Return the [x, y] coordinate for the center point of the cell that contains the specified text.  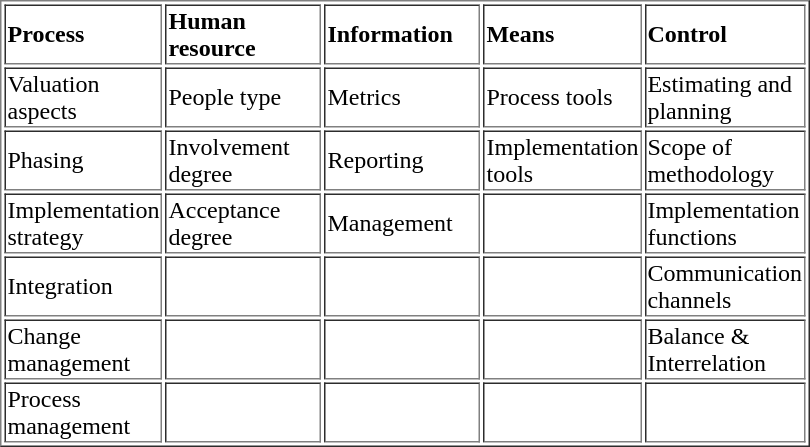
Process tools [562, 98]
Phasing [83, 160]
Process [83, 34]
Balance & Interrelation [724, 350]
Scope of methodology [724, 160]
People type [243, 98]
Implementation strategy [83, 224]
Information [402, 34]
Acceptance degree [243, 224]
Metrics [402, 98]
Implementation tools [562, 160]
Means [562, 34]
Change management [83, 350]
Control [724, 34]
Management [402, 224]
Involvement degree [243, 160]
Reporting [402, 160]
Process management [83, 412]
Estimating and planning [724, 98]
Integration [83, 286]
Human resource [243, 34]
Valuation aspects [83, 98]
Implementation functions [724, 224]
Communication channels [724, 286]
